Identify which cell holds the provided text, then report its [x, y] central coordinate. 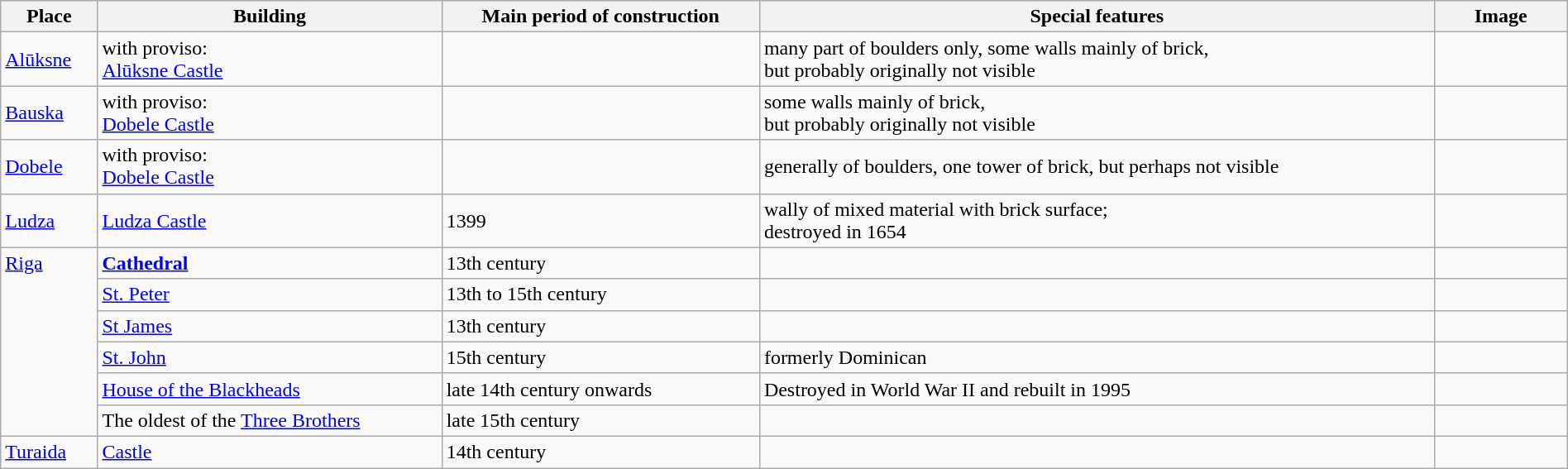
Destroyed in World War II and rebuilt in 1995 [1097, 389]
late 15th century [600, 420]
Bauska [50, 112]
13th to 15th century [600, 294]
Riga [50, 342]
House of the Blackheads [270, 389]
Image [1500, 17]
St. Peter [270, 294]
Dobele [50, 167]
14th century [600, 452]
15th century [600, 357]
Ludza Castle [270, 220]
generally of boulders, one tower of brick, but perhaps not visible [1097, 167]
Place [50, 17]
The oldest of the Three Brothers [270, 420]
St James [270, 326]
many part of boulders only, some walls mainly of brick,but probably originally not visible [1097, 60]
Building [270, 17]
Turaida [50, 452]
formerly Dominican [1097, 357]
wally of mixed material with brick surface;destroyed in 1654 [1097, 220]
Main period of construction [600, 17]
with proviso:Alūksne Castle [270, 60]
some walls mainly of brick,but probably originally not visible [1097, 112]
late 14th century onwards [600, 389]
St. John [270, 357]
Castle [270, 452]
Alūksne [50, 60]
Cathedral [270, 263]
Special features [1097, 17]
1399 [600, 220]
Ludza [50, 220]
